Search for the cell housing the specified text and yield its [X, Y] center coordinate. 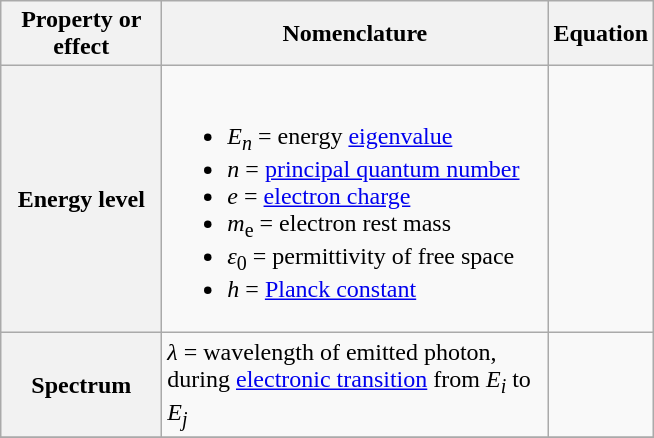
Equation [601, 34]
Energy level [82, 200]
λ = wavelength of emitted photon, during electronic transition from Ei to Ej [355, 386]
Property or effect [82, 34]
Nomenclature [355, 34]
Spectrum [82, 386]
En = energy eigenvaluen = principal quantum numbere = electron chargeme = electron rest massε0 = permittivity of free spaceh = Planck constant [355, 200]
